Output the [x, y] coordinate of the center of the cell containing the given text.  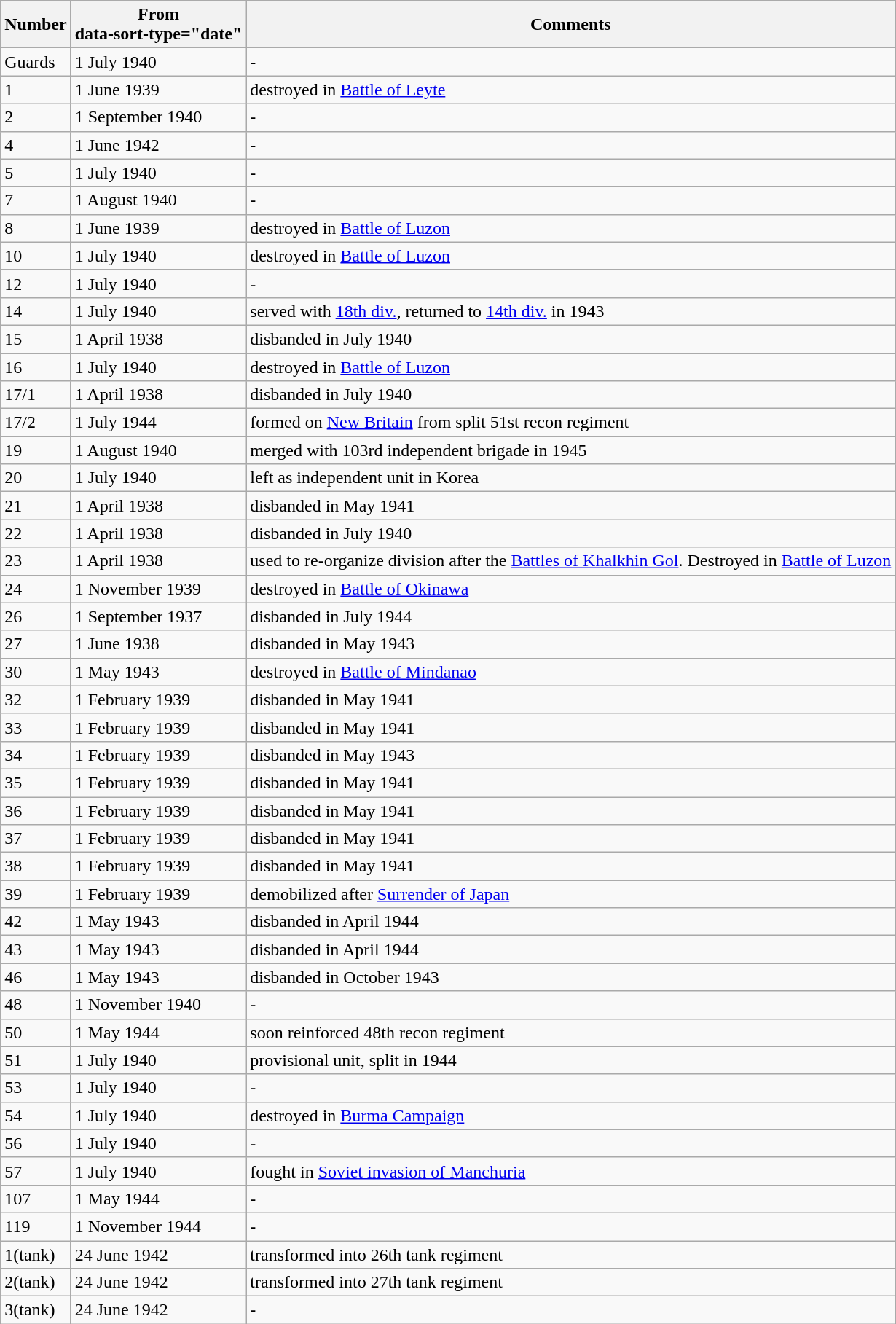
57 [36, 1171]
10 [36, 256]
35 [36, 783]
23 [36, 561]
destroyed in Battle of Leyte [571, 90]
8 [36, 228]
2 [36, 117]
2(tank) [36, 1282]
1 November 1940 [159, 1005]
38 [36, 866]
1 September 1937 [159, 616]
fought in Soviet invasion of Manchuria [571, 1171]
119 [36, 1226]
7 [36, 200]
5 [36, 173]
33 [36, 727]
48 [36, 1005]
20 [36, 478]
transformed into 27th tank regiment [571, 1282]
17/2 [36, 423]
19 [36, 450]
1 July 1944 [159, 423]
27 [36, 644]
used to re-organize division after the Battles of Khalkhin Gol. Destroyed in Battle of Luzon [571, 561]
1 June 1942 [159, 145]
46 [36, 977]
22 [36, 533]
14 [36, 311]
1 [36, 90]
destroyed in Battle of Mindanao [571, 672]
26 [36, 616]
43 [36, 949]
1 November 1944 [159, 1226]
107 [36, 1199]
disbanded in October 1943 [571, 977]
32 [36, 700]
16 [36, 367]
15 [36, 339]
3(tank) [36, 1310]
demobilized after Surrender of Japan [571, 894]
56 [36, 1143]
4 [36, 145]
36 [36, 811]
39 [36, 894]
Number [36, 25]
Comments [571, 25]
50 [36, 1033]
37 [36, 839]
53 [36, 1088]
12 [36, 283]
destroyed in Burma Campaign [571, 1116]
1 November 1939 [159, 589]
soon reinforced 48th recon regiment [571, 1033]
17/1 [36, 395]
Fromdata-sort-type="date" [159, 25]
transformed into 26th tank regiment [571, 1254]
24 [36, 589]
30 [36, 672]
left as independent unit in Korea [571, 478]
34 [36, 755]
42 [36, 922]
1 June 1938 [159, 644]
formed on New Britain from split 51st recon regiment [571, 423]
1(tank) [36, 1254]
21 [36, 506]
51 [36, 1060]
Guards [36, 62]
merged with 103rd independent brigade in 1945 [571, 450]
provisional unit, split in 1944 [571, 1060]
destroyed in Battle of Okinawa [571, 589]
1 September 1940 [159, 117]
served with 18th div., returned to 14th div. in 1943 [571, 311]
54 [36, 1116]
disbanded in July 1944 [571, 616]
